From the cell containing the given text, extract its center point as [X, Y] coordinate. 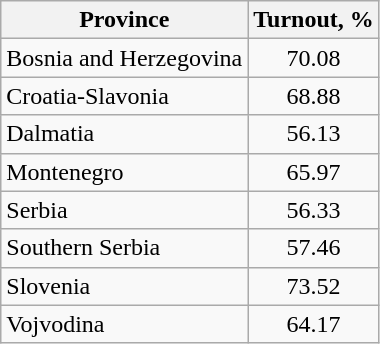
73.52 [314, 286]
Southern Serbia [124, 248]
Dalmatia [124, 134]
68.88 [314, 96]
57.46 [314, 248]
56.33 [314, 210]
65.97 [314, 172]
64.17 [314, 324]
Turnout, % [314, 20]
Province [124, 20]
Vojvodina [124, 324]
Slovenia [124, 286]
Bosnia and Herzegovina [124, 58]
Serbia [124, 210]
Montenegro [124, 172]
Croatia-Slavonia [124, 96]
70.08 [314, 58]
56.13 [314, 134]
